Detect which cell encompasses the target text, then output its (x, y) center coordinate. 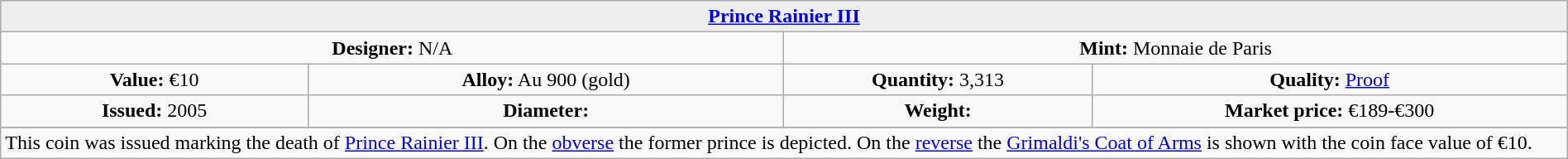
Alloy: Au 900 (gold) (546, 79)
Quantity: 3,313 (938, 79)
Diameter: (546, 111)
Weight: (938, 111)
Prince Rainier III (784, 17)
Quality: Proof (1330, 79)
Market price: €189-€300 (1330, 111)
Designer: N/A (392, 48)
Mint: Monnaie de Paris (1176, 48)
Value: €10 (155, 79)
Issued: 2005 (155, 111)
